Return the (X, Y) coordinate for the center point of the cell that contains the specified text.  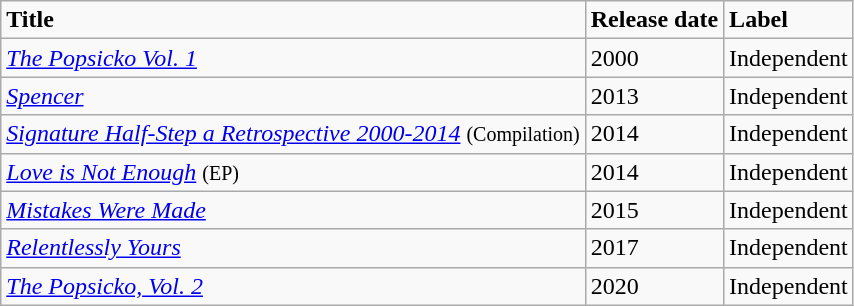
2017 (654, 248)
Relentlessly Yours (293, 248)
2020 (654, 286)
Signature Half-Step a Retrospective 2000-2014 (Compilation) (293, 134)
Label (789, 20)
Mistakes Were Made (293, 210)
2000 (654, 58)
Love is Not Enough (EP) (293, 172)
2013 (654, 96)
The Popsicko Vol. 1 (293, 58)
The Popsicko, Vol. 2 (293, 286)
2015 (654, 210)
Release date (654, 20)
Title (293, 20)
Spencer (293, 96)
